From the cell containing the given text, extract its center point as [X, Y] coordinate. 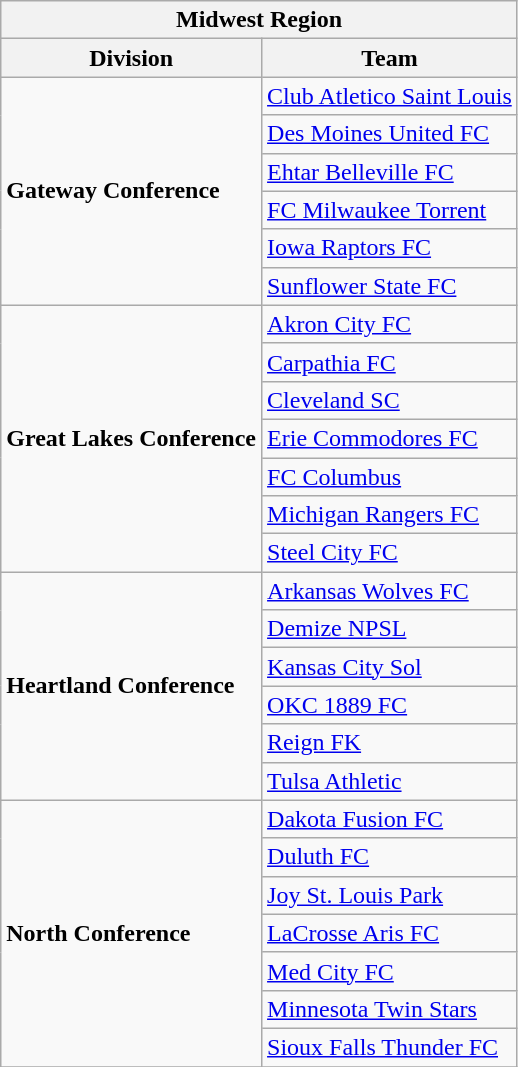
Duluth FC [390, 857]
OKC 1889 FC [390, 705]
Sunflower State FC [390, 286]
Heartland Conference [132, 686]
Club Atletico Saint Louis [390, 96]
Akron City FC [390, 324]
Division [132, 58]
Ehtar Belleville FC [390, 172]
FC Columbus [390, 477]
North Conference [132, 933]
Joy St. Louis Park [390, 895]
FC Milwaukee Torrent [390, 210]
Steel City FC [390, 553]
Cleveland SC [390, 400]
Erie Commodores FC [390, 438]
Reign FK [390, 743]
Midwest Region [260, 20]
Des Moines United FC [390, 134]
Great Lakes Conference [132, 438]
Demize NPSL [390, 629]
Minnesota Twin Stars [390, 1009]
Carpathia FC [390, 362]
Arkansas Wolves FC [390, 591]
Kansas City Sol [390, 667]
Dakota Fusion FC [390, 819]
Team [390, 58]
Med City FC [390, 971]
Michigan Rangers FC [390, 515]
Sioux Falls Thunder FC [390, 1047]
Gateway Conference [132, 191]
LaCrosse Aris FC [390, 933]
Iowa Raptors FC [390, 248]
Tulsa Athletic [390, 781]
